Search for the cell housing the specified text and yield its (x, y) center coordinate. 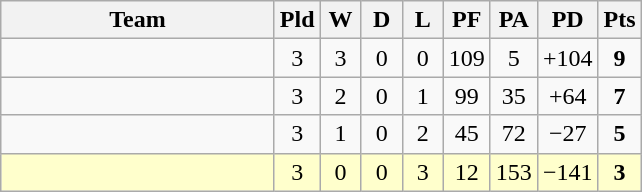
PA (514, 20)
9 (620, 58)
Pts (620, 20)
−141 (568, 172)
12 (466, 172)
PD (568, 20)
PF (466, 20)
109 (466, 58)
D (382, 20)
153 (514, 172)
Pld (297, 20)
Team (138, 20)
+104 (568, 58)
72 (514, 134)
W (340, 20)
+64 (568, 96)
99 (466, 96)
−27 (568, 134)
7 (620, 96)
L (422, 20)
35 (514, 96)
45 (466, 134)
